Return the [x, y] coordinate for the center point of the cell that contains the specified text.  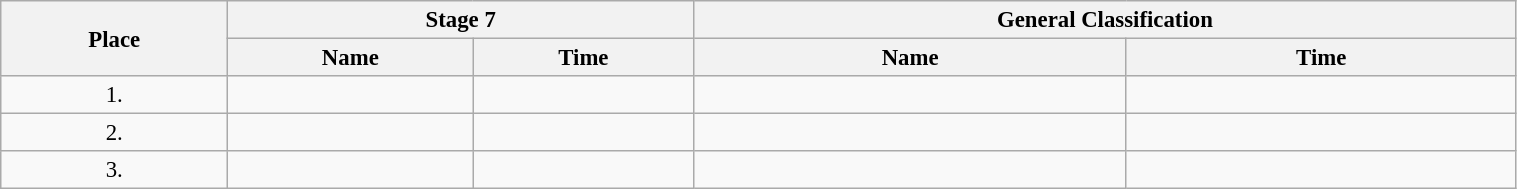
2. [114, 133]
1. [114, 95]
General Classification [1105, 20]
Stage 7 [461, 20]
Place [114, 38]
3. [114, 170]
